Return the [X, Y] coordinate for the center point of the cell that contains the specified text.  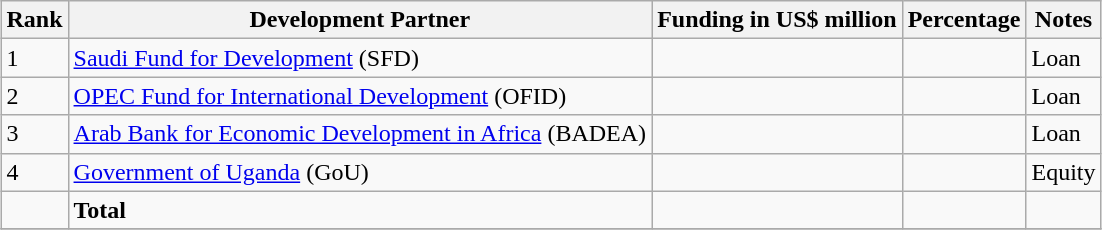
Saudi Fund for Development (SFD) [360, 58]
Percentage [964, 20]
4 [34, 172]
3 [34, 134]
Rank [34, 20]
OPEC Fund for International Development (OFID) [360, 96]
Notes [1064, 20]
Funding in US$ million [777, 20]
Government of Uganda (GoU) [360, 172]
Total [360, 210]
Equity [1064, 172]
Development Partner [360, 20]
2 [34, 96]
1 [34, 58]
Arab Bank for Economic Development in Africa (BADEA) [360, 134]
